Return the [x, y] coordinate for the center point of the cell that contains the specified text.  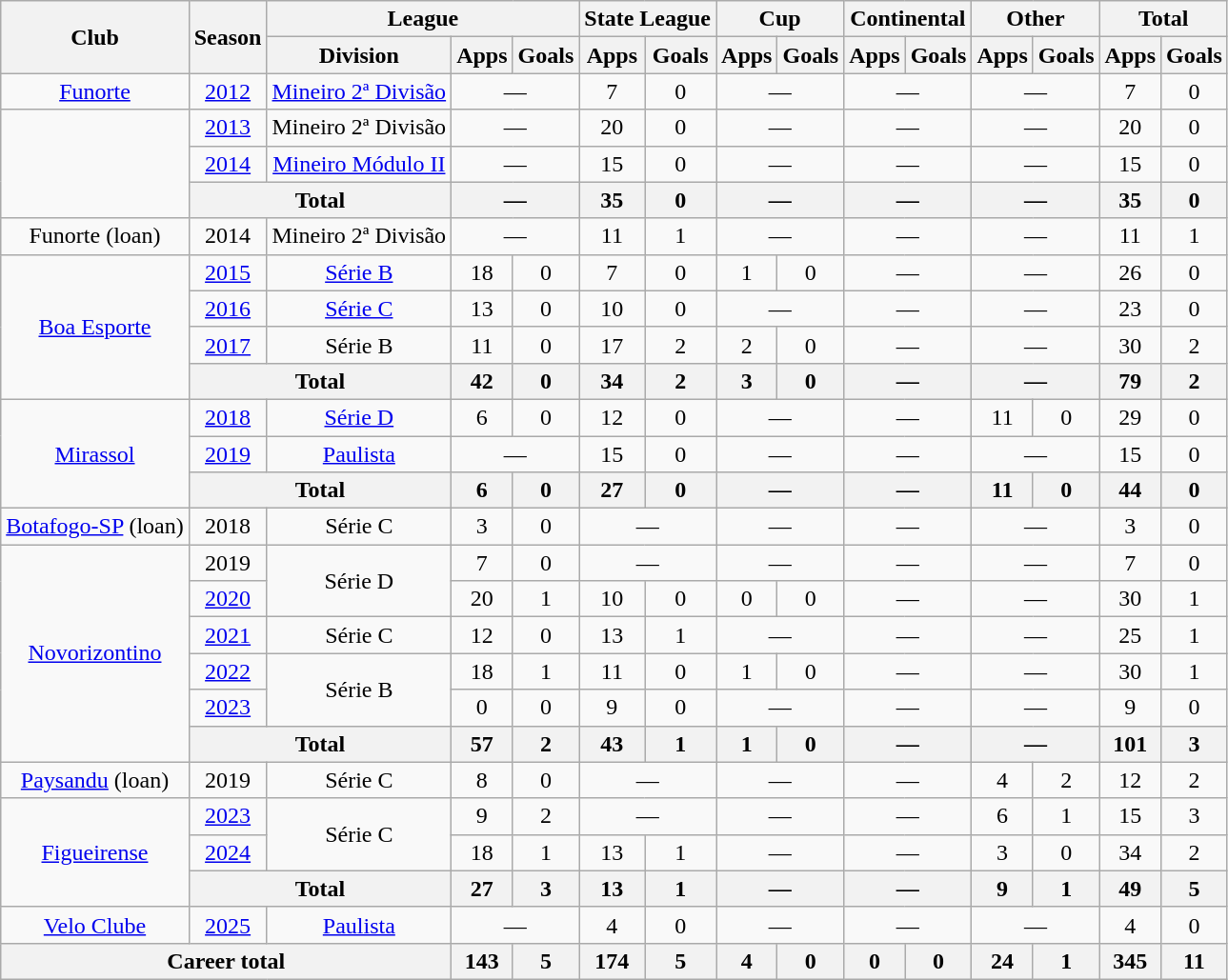
Funorte [95, 91]
Division [359, 55]
Other [1036, 19]
Boa Esporte [95, 327]
Figueirense [95, 852]
Paysandu (loan) [95, 780]
2015 [228, 272]
Club [95, 37]
43 [612, 744]
Continental [908, 19]
Career total [227, 961]
17 [612, 345]
2022 [228, 671]
League [423, 19]
State League [648, 19]
57 [482, 744]
Velo Clube [95, 925]
25 [1130, 635]
174 [612, 961]
Cup [780, 19]
345 [1130, 961]
2016 [228, 309]
26 [1130, 272]
2013 [228, 128]
Botafogo-SP (loan) [95, 527]
2017 [228, 345]
23 [1130, 309]
Novorizontino [95, 653]
8 [482, 780]
2024 [228, 852]
79 [1130, 381]
2012 [228, 91]
2025 [228, 925]
44 [1130, 490]
143 [482, 961]
2021 [228, 635]
Funorte (loan) [95, 236]
24 [1002, 961]
49 [1130, 889]
101 [1130, 744]
Mineiro Módulo II [359, 164]
29 [1130, 417]
Mirassol [95, 453]
2020 [228, 599]
42 [482, 381]
Season [228, 37]
